Locate the cell with the specified text and output its [x, y] center coordinate. 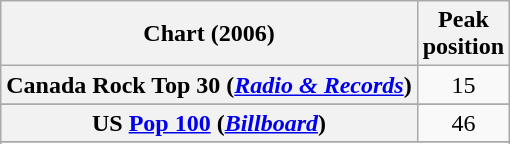
Chart (2006) [209, 34]
46 [463, 123]
Canada Rock Top 30 (Radio & Records) [209, 85]
US Pop 100 (Billboard) [209, 123]
Peakposition [463, 34]
15 [463, 85]
